Determine the [X, Y] coordinate at the center of the cell enclosing the given text.  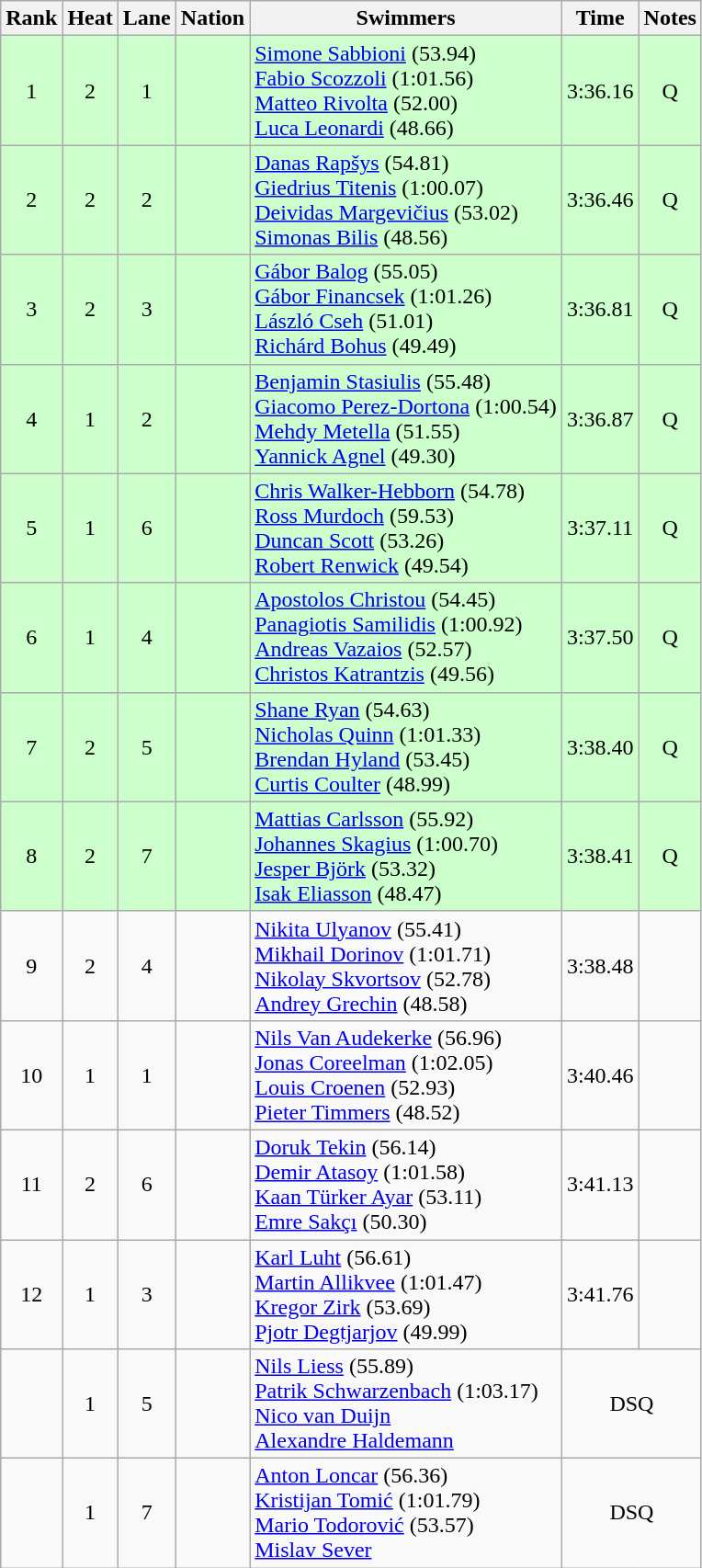
3:38.48 [600, 965]
Time [600, 18]
Nikita Ulyanov (55.41)Mikhail Dorinov (1:01.71)Nikolay Skvortsov (52.78)Andrey Grechin (48.58) [406, 965]
Notes [670, 18]
3:36.87 [600, 419]
Rank [31, 18]
12 [31, 1294]
3:36.81 [600, 309]
9 [31, 965]
3:38.41 [600, 857]
Nation [212, 18]
Doruk Tekin (56.14)Demir Atasoy (1:01.58)Kaan Türker Ayar (53.11)Emre Sakçı (50.30) [406, 1184]
3:37.50 [600, 638]
Gábor Balog (55.05)Gábor Financsek (1:01.26)László Cseh (51.01)Richárd Bohus (49.49) [406, 309]
Benjamin Stasiulis (55.48)Giacomo Perez-Dortona (1:00.54)Mehdy Metella (51.55)Yannick Agnel (49.30) [406, 419]
Mattias Carlsson (55.92)Johannes Skagius (1:00.70)Jesper Björk (53.32)Isak Eliasson (48.47) [406, 857]
Karl Luht (56.61)Martin Allikvee (1:01.47)Kregor Zirk (53.69)Pjotr Degtjarjov (49.99) [406, 1294]
Apostolos Christou (54.45)Panagiotis Samilidis (1:00.92)Andreas Vazaios (52.57)Christos Katrantzis (49.56) [406, 638]
8 [31, 857]
3:37.11 [600, 528]
3:41.76 [600, 1294]
11 [31, 1184]
Heat [90, 18]
Swimmers [406, 18]
3:40.46 [600, 1075]
Anton Loncar (56.36)Kristijan Tomić (1:01.79)Mario Todorović (53.57) Mislav Sever [406, 1513]
Simone Sabbioni (53.94)Fabio Scozzoli (1:01.56)Matteo Rivolta (52.00)Luca Leonardi (48.66) [406, 90]
Danas Rapšys (54.81)Giedrius Titenis (1:00.07)Deividas Margevičius (53.02)Simonas Bilis (48.56) [406, 200]
Chris Walker-Hebborn (54.78)Ross Murdoch (59.53)Duncan Scott (53.26)Robert Renwick (49.54) [406, 528]
Nils Liess (55.89)Patrik Schwarzenbach (1:03.17)Nico van Duijn Alexandre Haldemann [406, 1404]
3:41.13 [600, 1184]
3:36.46 [600, 200]
10 [31, 1075]
Lane [147, 18]
Shane Ryan (54.63)Nicholas Quinn (1:01.33)Brendan Hyland (53.45)Curtis Coulter (48.99) [406, 746]
3:36.16 [600, 90]
3:38.40 [600, 746]
Nils Van Audekerke (56.96)Jonas Coreelman (1:02.05)Louis Croenen (52.93)Pieter Timmers (48.52) [406, 1075]
